From the cell containing the given text, extract its center point as (X, Y) coordinate. 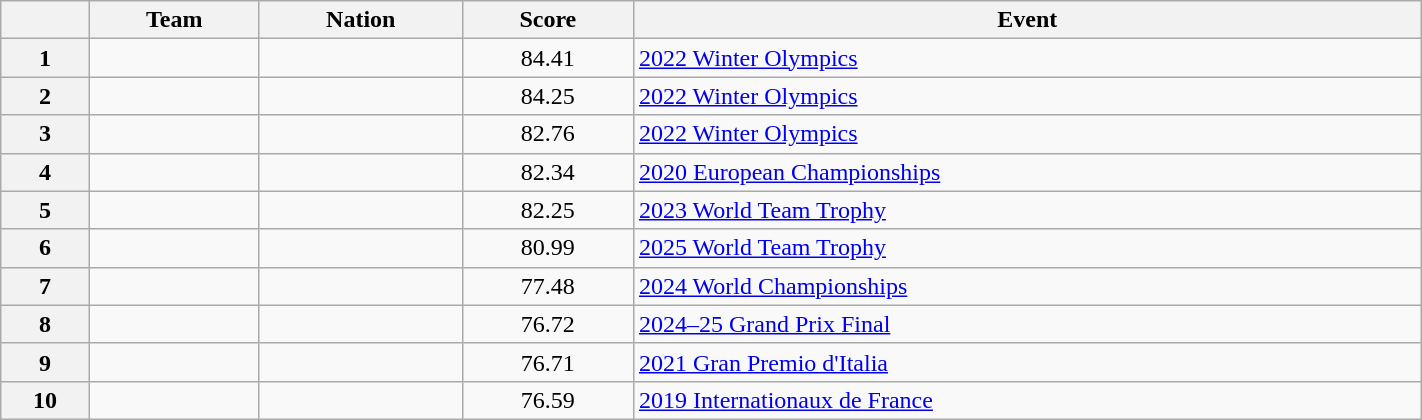
Nation (360, 20)
76.59 (548, 400)
84.25 (548, 96)
10 (45, 400)
2023 World Team Trophy (1027, 210)
7 (45, 286)
5 (45, 210)
77.48 (548, 286)
2024–25 Grand Prix Final (1027, 324)
8 (45, 324)
82.34 (548, 172)
2024 World Championships (1027, 286)
84.41 (548, 58)
Team (174, 20)
80.99 (548, 248)
2021 Gran Premio d'Italia (1027, 362)
Event (1027, 20)
82.76 (548, 134)
2025 World Team Trophy (1027, 248)
2019 Internationaux de France (1027, 400)
2020 European Championships (1027, 172)
9 (45, 362)
3 (45, 134)
76.71 (548, 362)
1 (45, 58)
76.72 (548, 324)
6 (45, 248)
82.25 (548, 210)
Score (548, 20)
2 (45, 96)
4 (45, 172)
